Search for the cell housing the specified text and yield its [X, Y] center coordinate. 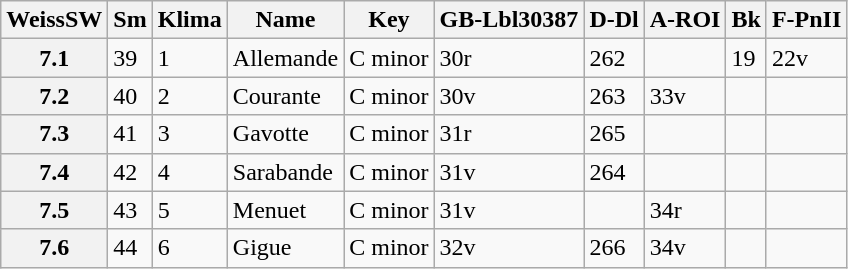
7.1 [54, 58]
264 [614, 172]
2 [190, 96]
30r [509, 58]
D-Dl [614, 20]
41 [130, 134]
A-ROI [685, 20]
6 [190, 248]
39 [130, 58]
Key [389, 20]
263 [614, 96]
Sm [130, 20]
19 [746, 58]
Klima [190, 20]
43 [130, 210]
31r [509, 134]
40 [130, 96]
42 [130, 172]
32v [509, 248]
7.2 [54, 96]
262 [614, 58]
4 [190, 172]
44 [130, 248]
30v [509, 96]
3 [190, 134]
Gavotte [285, 134]
34v [685, 248]
22v [806, 58]
7.6 [54, 248]
Gigue [285, 248]
Bk [746, 20]
WeissSW [54, 20]
33v [685, 96]
7.5 [54, 210]
Allemande [285, 58]
7.4 [54, 172]
Name [285, 20]
Courante [285, 96]
GB-Lbl30387 [509, 20]
Menuet [285, 210]
F-PnII [806, 20]
34r [685, 210]
7.3 [54, 134]
Sarabande [285, 172]
266 [614, 248]
265 [614, 134]
5 [190, 210]
1 [190, 58]
